Detect which cell encompasses the target text, then output its [x, y] center coordinate. 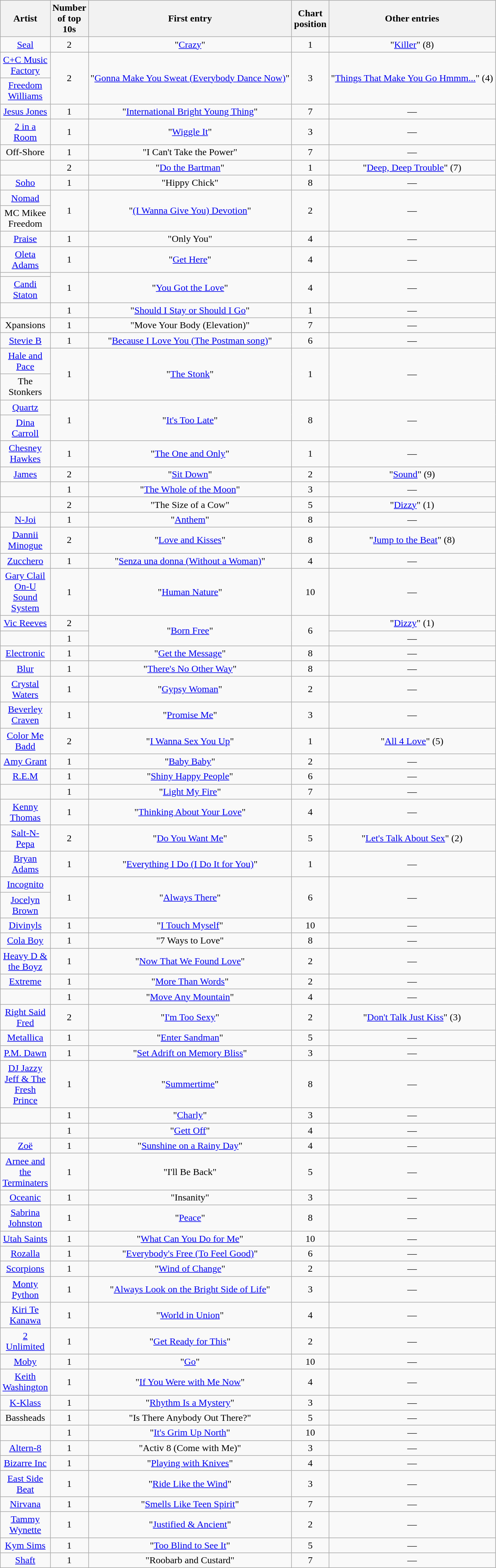
"It's Too Late" [190, 420]
"Killer" (8) [412, 45]
Hale and Pace [25, 361]
"Jump to the Beat" (8) [412, 540]
2 Unlimited [25, 1341]
Color Me Badd [25, 741]
"There's No Other Way" [190, 669]
"Don't Talk Just Kiss" (3) [412, 1017]
Zoë [25, 1146]
"Gonna Make You Sweat (Everybody Dance Now)" [190, 78]
"Peace" [190, 1218]
Rozalla [25, 1254]
"Smells Like Teen Spirit" [190, 1504]
Arnee and the Terminaters [25, 1171]
"Hippy Chick" [190, 183]
"World in Union" [190, 1315]
"Get the Message" [190, 654]
N-Joi [25, 519]
"Do You Want Me" [190, 838]
Electronic [25, 654]
Praise [25, 239]
"Human Nature" [190, 592]
"Light My Fire" [190, 792]
"What Can You Do for Me" [190, 1238]
"I'll Be Back" [190, 1171]
Stevie B [25, 340]
Chesney Hawkes [25, 453]
Altern-8 [25, 1448]
MC Mikee Freedom [25, 218]
"Baby Baby" [190, 761]
Keith Washington [25, 1382]
Freedom Williams [25, 91]
"Wiggle It" [190, 132]
DJ Jazzy Jeff & The Fresh Prince [25, 1084]
Salt-N-Pepa [25, 838]
"Set Adrift on Memory Bliss" [190, 1053]
"Insanity" [190, 1197]
"Move Your Body (Elevation)" [190, 325]
"Everything I Do (I Do It for You)" [190, 864]
"It's Grim Up North" [190, 1433]
Candi Staton [25, 290]
Scorpions [25, 1269]
Kym Sims [25, 1545]
"Crazy" [190, 45]
"Anthem" [190, 519]
"Activ 8 (Come with Me)" [190, 1448]
Divinyls [25, 926]
"You Got the Love" [190, 288]
"Go" [190, 1362]
"Sit Down" [190, 474]
"Born Free" [190, 631]
Shaft [25, 1560]
Sabrina Johnston [25, 1218]
Oleta Adams [25, 259]
"Roobarb and Custard" [190, 1560]
"Enter Sandman" [190, 1038]
"Because I Love You (The Postman song)" [190, 340]
Kenny Thomas [25, 812]
P.M. Dawn [25, 1053]
"All 4 Love" (5) [412, 741]
"Should I Stay or Should I Go" [190, 310]
Right Said Fred [25, 1017]
Gary Clail On-U Sound System [25, 592]
Jesus Jones [25, 111]
"Promise Me" [190, 715]
2 in a Room [25, 132]
"I Wanna Sex You Up" [190, 741]
Jocelyn Brown [25, 905]
Incognito [25, 884]
Off-Shore [25, 152]
Metallica [25, 1038]
Monty Python [25, 1290]
"Let's Talk About Sex" (2) [412, 838]
"Now That We Found Love" [190, 961]
"Deep, Deep Trouble" (7) [412, 167]
Beverley Craven [25, 715]
"Sunshine on a Rainy Day" [190, 1146]
Bryan Adams [25, 864]
"Wind of Change" [190, 1269]
"More Than Words" [190, 982]
"Get Here" [190, 259]
Utah Saints [25, 1238]
Vic Reeves [25, 623]
"If You Were with Me Now" [190, 1382]
"Always Look on the Bright Side of Life" [190, 1290]
"Senza una donna (Without a Woman)" [190, 560]
"Ride Like the Wind" [190, 1484]
Bizarre Inc [25, 1463]
Other entries [412, 19]
Amy Grant [25, 761]
Zucchero [25, 560]
"The Stonk" [190, 374]
"Rhythm Is a Mystery" [190, 1403]
"Only You" [190, 239]
"Justified & Ancient" [190, 1524]
Chart position [310, 19]
"Gypsy Woman" [190, 689]
"Thinking About Your Love" [190, 812]
"Gett Off" [190, 1130]
"Playing with Knives" [190, 1463]
"Shiny Happy People" [190, 776]
Artist [25, 19]
"Is There Anybody Out There?" [190, 1418]
East Side Beat [25, 1484]
"Love and Kisses" [190, 540]
K-Klass [25, 1403]
"Move Any Mountain" [190, 997]
"7 Ways to Love" [190, 941]
"Sound" (9) [412, 474]
James [25, 474]
"I Touch Myself" [190, 926]
Moby [25, 1362]
Soho [25, 183]
Crystal Waters [25, 689]
"The Whole of the Moon" [190, 489]
Number of top 10s [69, 19]
"I'm Too Sexy" [190, 1017]
Kiri Te Kanawa [25, 1315]
"Things That Make You Go Hmmm..." (4) [412, 78]
Seal [25, 45]
"The One and Only" [190, 453]
Quartz [25, 407]
"Always There" [190, 897]
C+C Music Factory [25, 65]
"Get Ready for This" [190, 1341]
"The Size of a Cow" [190, 504]
Dina Carroll [25, 428]
"Do the Bartman" [190, 167]
Extreme [25, 982]
"International Bright Young Thing" [190, 111]
Cola Boy [25, 941]
Tammy Wynette [25, 1524]
"Summertime" [190, 1084]
Dannii Minogue [25, 540]
Blur [25, 669]
"I Can't Take the Power" [190, 152]
"Charly" [190, 1115]
R.E.M [25, 776]
Heavy D & the Boyz [25, 961]
The Stonkers [25, 387]
Nirvana [25, 1504]
First entry [190, 19]
"Everybody's Free (To Feel Good)" [190, 1254]
Nomad [25, 198]
"(I Wanna Give You) Devotion" [190, 211]
"Too Blind to See It" [190, 1545]
Oceanic [25, 1197]
Bassheads [25, 1418]
Xpansions [25, 325]
